Determine the [x, y] coordinate at the center of the cell enclosing the given text.  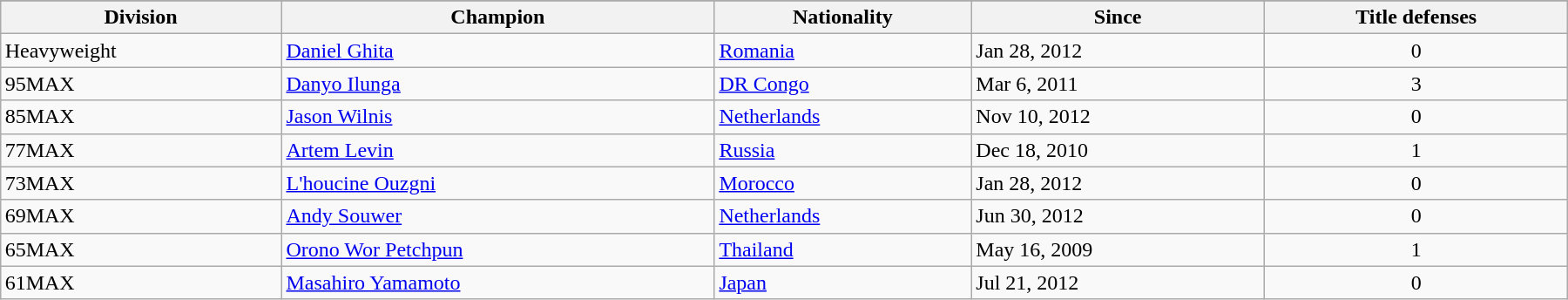
Title defenses [1416, 17]
Artem Levin [498, 150]
77MAX [141, 150]
Champion [498, 17]
Since [1119, 17]
95MAX [141, 84]
Division [141, 17]
Dec 18, 2010 [1119, 150]
Mar 6, 2011 [1119, 84]
61MAX [141, 283]
Jun 30, 2012 [1119, 216]
Masahiro Yamamoto [498, 283]
85MAX [141, 117]
DR Congo [843, 84]
Thailand [843, 249]
Daniel Ghita [498, 51]
Japan [843, 283]
3 [1416, 84]
65MAX [141, 249]
Nationality [843, 17]
Jason Wilnis [498, 117]
Jul 21, 2012 [1119, 283]
Nov 10, 2012 [1119, 117]
Andy Souwer [498, 216]
69MAX [141, 216]
Orono Wor Petchpun [498, 249]
Danyo Ilunga [498, 84]
73MAX [141, 183]
L'houcine Ouzgni [498, 183]
Heavyweight [141, 51]
Romania [843, 51]
May 16, 2009 [1119, 249]
Morocco [843, 183]
Russia [843, 150]
